Find where the given text appears and provide that cell's center as (x, y) coordinate. 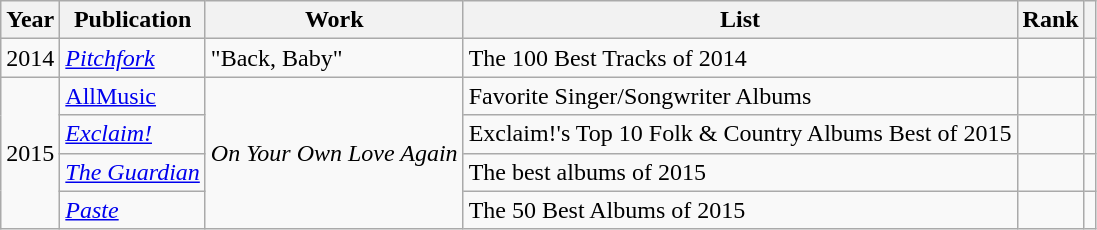
2014 (30, 58)
Exclaim! (133, 134)
Work (334, 20)
AllMusic (133, 96)
The Guardian (133, 172)
On Your Own Love Again (334, 153)
Year (30, 20)
Paste (133, 210)
List (740, 20)
The 50 Best Albums of 2015 (740, 210)
Rank (1050, 20)
"Back, Baby" (334, 58)
2015 (30, 153)
Pitchfork (133, 58)
The 100 Best Tracks of 2014 (740, 58)
Publication (133, 20)
Favorite Singer/Songwriter Albums (740, 96)
Exclaim!'s Top 10 Folk & Country Albums Best of 2015 (740, 134)
The best albums of 2015 (740, 172)
